Capture the cell that displays the provided text and extract its [X, Y] central coordinate. 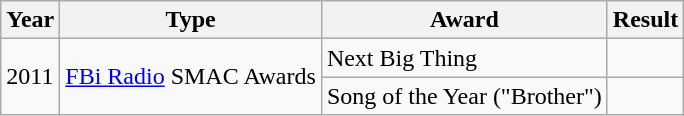
2011 [30, 77]
Type [191, 20]
Result [645, 20]
Award [464, 20]
Year [30, 20]
Song of the Year ("Brother") [464, 96]
Next Big Thing [464, 58]
FBi Radio SMAC Awards [191, 77]
